From the cell containing the given text, extract its center point as (X, Y) coordinate. 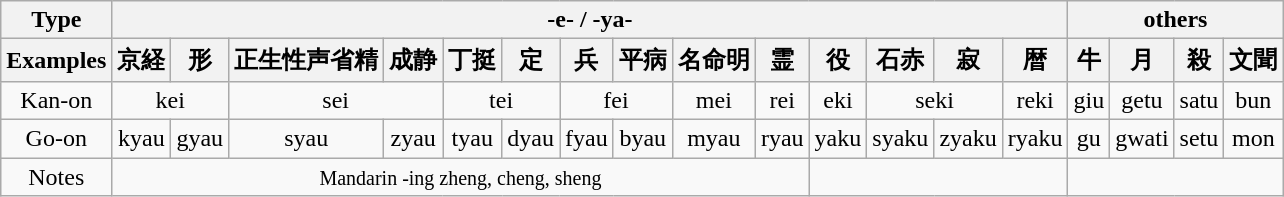
rei (782, 100)
giu (1089, 100)
名命明 (714, 60)
kei (170, 100)
kyau (142, 138)
zyaku (968, 138)
sei (336, 100)
byau (642, 138)
ryaku (1035, 138)
seki (934, 100)
寂 (968, 60)
mon (1254, 138)
-e- / -ya- (590, 20)
ryau (782, 138)
Examples (56, 60)
正生性声省精 (306, 60)
reki (1035, 100)
satu (1199, 100)
暦 (1035, 60)
役 (838, 60)
syau (306, 138)
Kan-on (56, 100)
zyau (414, 138)
tyau (472, 138)
yaku (838, 138)
Notes (56, 177)
dyau (531, 138)
others (1176, 20)
兵 (587, 60)
mei (714, 100)
fyau (587, 138)
bun (1254, 100)
gwati (1142, 138)
tei (502, 100)
殺 (1199, 60)
牛 (1089, 60)
myau (714, 138)
成静 (414, 60)
丁挺 (472, 60)
fei (616, 100)
eki (838, 100)
Go-on (56, 138)
gyau (200, 138)
形 (200, 60)
文聞 (1254, 60)
setu (1199, 138)
syaku (900, 138)
平病 (642, 60)
石赤 (900, 60)
月 (1142, 60)
霊 (782, 60)
定 (531, 60)
gu (1089, 138)
京経 (142, 60)
getu (1142, 100)
Mandarin -ing zheng, cheng, sheng (460, 177)
Type (56, 20)
